Return the [x, y] coordinate for the center point of the cell that contains the specified text.  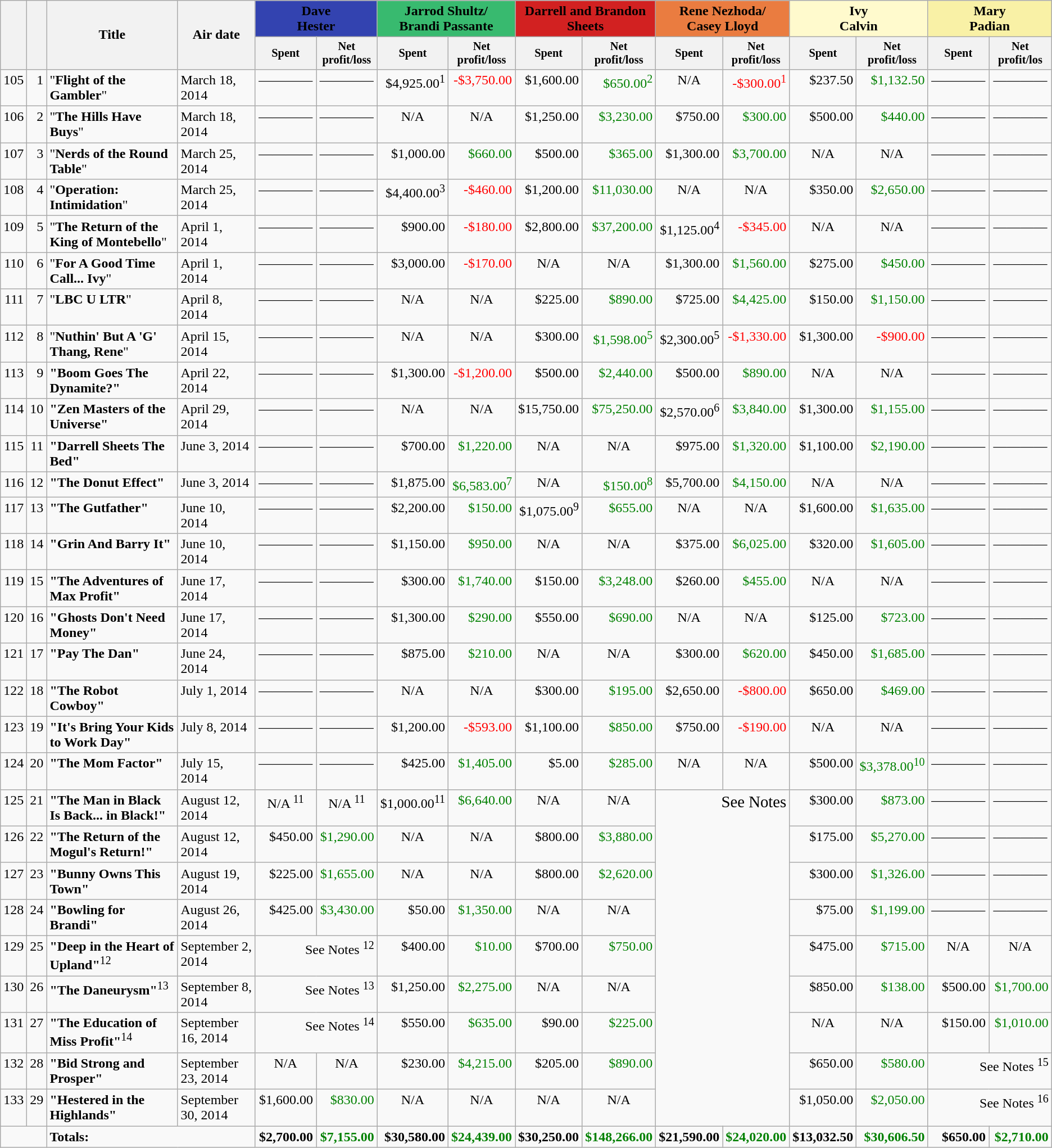
23 [37, 880]
$715.00 [892, 956]
$75,250.00 [619, 417]
$1,740.00 [482, 588]
15 [37, 588]
$50.00 [412, 918]
"The Mom Factor" [112, 771]
125 [13, 807]
$30,250.00 [548, 1137]
$2,440.00 [619, 380]
$1,290.00 [347, 844]
111 [13, 307]
$1,155.00 [892, 417]
-$3,750.00 [482, 88]
IvyCalvin [859, 19]
18 [37, 698]
Title [112, 35]
28 [37, 1072]
$4,925.001 [412, 88]
118 [13, 552]
-$300.001 [756, 88]
$290.00 [482, 625]
$1,350.00 [482, 918]
-$1,200.00 [482, 380]
$75.00 [823, 918]
110 [13, 271]
$195.00 [619, 698]
"The Adventures of Max Profit" [112, 588]
$1,700.00 [1021, 994]
Net profit/los [1021, 53]
$1,220.00 [482, 453]
$10.00 [482, 956]
Jarrod Shultz/Brandi Passante [446, 19]
$125.00 [823, 625]
$3,378.0010 [892, 771]
$475.00 [823, 956]
-$593.00 [482, 734]
$1,655.00 [347, 880]
-$345.00 [756, 234]
"Boom Goes The Dynamite?" [112, 380]
April 29, 2014 [216, 417]
"Ghosts Don't Need Money" [112, 625]
$1,010.00 [1021, 1033]
$1,635.00 [892, 515]
"Zen Masters of the Universe" [112, 417]
131 [13, 1033]
"Bid Strong and Prosper" [112, 1072]
$440.00 [892, 125]
19 [37, 734]
$830.00 [347, 1108]
2 [37, 125]
$2,200.00 [412, 515]
25 [37, 956]
"The Education of Miss Profit"14 [112, 1033]
$400.00 [412, 956]
"Deep in the Heart of Upland"12 [112, 956]
$1,125.004 [689, 234]
$660.00 [482, 161]
$725.00 [689, 307]
3 [37, 161]
14 [37, 552]
$3,840.00 [756, 417]
$3,230.00 [619, 125]
Darrell and BrandonSheets [586, 19]
$650.002 [619, 88]
$2,700.00 [285, 1137]
$2,275.00 [482, 994]
124 [13, 771]
-$900.00 [892, 344]
$90.00 [548, 1033]
$1,320.00 [756, 453]
7 [37, 307]
See Notes 12 [316, 956]
"Bunny Owns This Town" [112, 880]
See Notes 14 [316, 1033]
114 [13, 417]
$1,132.50 [892, 88]
$1,875.00 [412, 485]
$4,425.00 [756, 307]
$873.00 [892, 807]
$580.00 [892, 1072]
$1,685.00 [892, 661]
$620.00 [756, 661]
$365.00 [619, 161]
$635.00 [482, 1033]
$3,000.00 [412, 271]
$175.00 [823, 844]
"The Robot Cowboy" [112, 698]
$260.00 [689, 588]
-$190.00 [756, 734]
$150.008 [619, 485]
$30,606.50 [892, 1137]
$1,598.005 [619, 344]
132 [13, 1072]
8 [37, 344]
$469.00 [892, 698]
120 [13, 625]
$1,326.00 [892, 880]
See Notes 15 [990, 1072]
"Nerds of the Round Table" [112, 161]
$875.00 [412, 661]
September 16, 2014 [216, 1033]
$1,199.00 [892, 918]
July 1, 2014 [216, 698]
$655.00 [619, 515]
$37,200.00 [619, 234]
$24,439.00 [482, 1137]
$4,400.003 [412, 198]
21 [37, 807]
$237.50 [823, 88]
27 [37, 1033]
22 [37, 844]
9 [37, 380]
"The Daneurysm"13 [112, 994]
$7,155.00 [347, 1137]
115 [13, 453]
"Operation: Intimidation" [112, 198]
Air date [216, 35]
July 15, 2014 [216, 771]
"For A Good Time Call... Ivy" [112, 271]
20 [37, 771]
$275.00 [823, 271]
6 [37, 271]
"Pay The Dan" [112, 661]
$320.00 [823, 552]
$210.00 [482, 661]
$285.00 [619, 771]
August 26, 2014 [216, 918]
$205.00 [548, 1072]
$13,032.50 [823, 1137]
$3,700.00 [756, 161]
106 [13, 125]
"The Return of the Mogul's Return!" [112, 844]
"Nuthin' But A 'G' Thang, Rene" [112, 344]
$1,605.00 [892, 552]
10 [37, 417]
$2,710.00 [1021, 1137]
-$1,330.00 [756, 344]
112 [13, 344]
Rene Nezhoda/Casey Lloyd [723, 19]
See Notes 13 [316, 994]
$1,405.00 [482, 771]
"The Hills Have Buys" [112, 125]
128 [13, 918]
108 [13, 198]
24 [37, 918]
See Notes [723, 958]
13 [37, 515]
April 15, 2014 [216, 344]
September 2, 2014 [216, 956]
August 19, 2014 [216, 880]
105 [13, 88]
$2,050.00 [892, 1108]
$1,050.00 [823, 1108]
5 [37, 234]
$5,270.00 [892, 844]
116 [13, 485]
$2,570.006 [689, 417]
$6,640.00 [482, 807]
122 [13, 698]
"Grin And Barry It" [112, 552]
$6,583.007 [482, 485]
$138.00 [892, 994]
$455.00 [756, 588]
$975.00 [689, 453]
$148,266.00 [619, 1137]
$3,880.00 [619, 844]
16 [37, 625]
DaveHester [316, 19]
$723.00 [892, 625]
"It's Bring Your Kids to Work Day" [112, 734]
$5.00 [548, 771]
April 8, 2014 [216, 307]
June 24, 2014 [216, 661]
$375.00 [689, 552]
$1,000.00 [412, 161]
September 8, 2014 [216, 994]
September 30, 2014 [216, 1108]
$30,580.00 [412, 1137]
$2,800.00 [548, 234]
"The Man in Black Is Back... in Black!" [112, 807]
26 [37, 994]
$230.00 [412, 1072]
129 [13, 956]
1 [37, 88]
$2,190.00 [892, 453]
$3,248.00 [619, 588]
$4,215.00 [482, 1072]
MaryPadian [990, 19]
"Darrell Sheets The Bed" [112, 453]
$2,300.005 [689, 344]
$21,590.00 [689, 1137]
-$800.00 [756, 698]
126 [13, 844]
$6,025.00 [756, 552]
$5,700.00 [689, 485]
$690.00 [619, 625]
$950.00 [482, 552]
$15,750.00 [548, 417]
$2,620.00 [619, 880]
July 8, 2014 [216, 734]
$1,560.00 [756, 271]
119 [13, 588]
109 [13, 234]
121 [13, 661]
-$460.00 [482, 198]
107 [13, 161]
$900.00 [412, 234]
$24,020.00 [756, 1137]
"The Donut Effect" [112, 485]
130 [13, 994]
$1,075.009 [548, 515]
123 [13, 734]
11 [37, 453]
$3,430.00 [347, 918]
Totals: [151, 1137]
133 [13, 1108]
-$180.00 [482, 234]
12 [37, 485]
See Notes 16 [990, 1108]
"Flight of the Gambler" [112, 88]
29 [37, 1108]
"Bowling for Brandi" [112, 918]
$350.00 [823, 198]
-$170.00 [482, 271]
September 23, 2014 [216, 1072]
$11,030.00 [619, 198]
127 [13, 880]
17 [37, 661]
113 [13, 380]
$1,000.0011 [412, 807]
"LBC U LTR" [112, 307]
4 [37, 198]
April 22, 2014 [216, 380]
"The Gutfather" [112, 515]
"The Return of the King of Montebello" [112, 234]
117 [13, 515]
$4,150.00 [756, 485]
"Hestered in the Highlands" [112, 1108]
